Find where the given text appears and provide that cell's center as [x, y] coordinate. 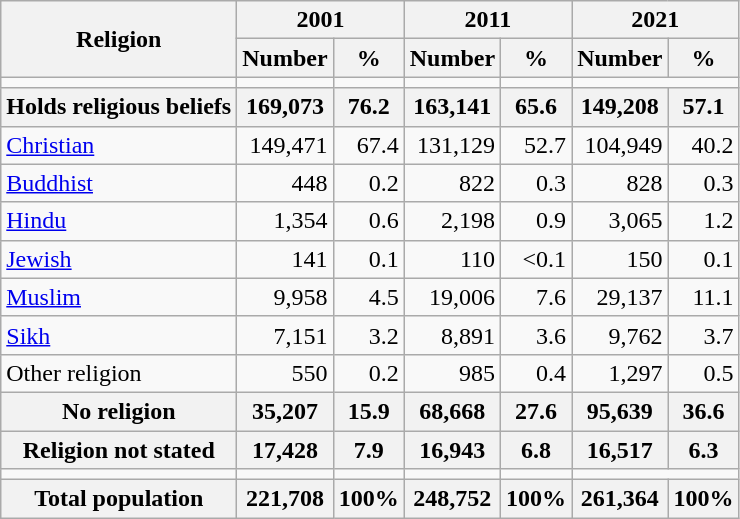
828 [620, 183]
6.3 [704, 449]
150 [620, 259]
<0.1 [536, 259]
Buddhist [119, 183]
2001 [320, 20]
248,752 [452, 499]
19,006 [452, 297]
2021 [656, 20]
Sikh [119, 335]
16,517 [620, 449]
261,364 [620, 499]
163,141 [452, 107]
95,639 [620, 411]
65.6 [536, 107]
8,891 [452, 335]
11.1 [704, 297]
221,708 [285, 499]
149,471 [285, 145]
68,668 [452, 411]
Hindu [119, 221]
2,198 [452, 221]
3,065 [620, 221]
149,208 [620, 107]
76.2 [368, 107]
0.6 [368, 221]
36.6 [704, 411]
448 [285, 183]
40.2 [704, 145]
0.5 [704, 373]
Total population [119, 499]
35,207 [285, 411]
550 [285, 373]
67.4 [368, 145]
16,943 [452, 449]
3.6 [536, 335]
104,949 [620, 145]
17,428 [285, 449]
Christian [119, 145]
57.1 [704, 107]
0.9 [536, 221]
9,958 [285, 297]
110 [452, 259]
Religion not stated [119, 449]
No religion [119, 411]
4.5 [368, 297]
1.2 [704, 221]
7,151 [285, 335]
3.7 [704, 335]
1,297 [620, 373]
Muslim [119, 297]
169,073 [285, 107]
52.7 [536, 145]
Jewish [119, 259]
985 [452, 373]
822 [452, 183]
1,354 [285, 221]
3.2 [368, 335]
7.6 [536, 297]
131,129 [452, 145]
27.6 [536, 411]
Holds religious beliefs [119, 107]
29,137 [620, 297]
Other religion [119, 373]
15.9 [368, 411]
141 [285, 259]
6.8 [536, 449]
9,762 [620, 335]
Religion [119, 39]
2011 [488, 20]
7.9 [368, 449]
0.4 [536, 373]
